Locate the cell with the specified text and output its [X, Y] center coordinate. 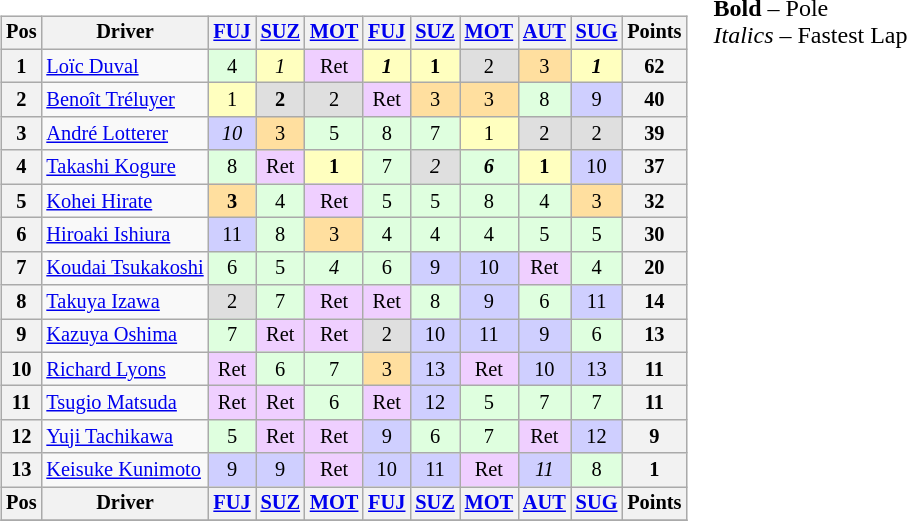
37 [654, 167]
14 [654, 302]
Tsugio Matsuda [124, 403]
20 [654, 268]
39 [654, 134]
Benoît Tréluyer [124, 100]
40 [654, 100]
Koudai Tsukakoshi [124, 268]
Takashi Kogure [124, 167]
Kohei Hirate [124, 201]
Hiroaki Ishiura [124, 235]
Takuya Izawa [124, 302]
32 [654, 201]
Richard Lyons [124, 369]
Loïc Duval [124, 66]
André Lotterer [124, 134]
Keisuke Kunimoto [124, 470]
62 [654, 66]
Yuji Tachikawa [124, 437]
30 [654, 235]
Kazuya Oshima [124, 336]
